Return [X, Y] of the center of cell containing provided text 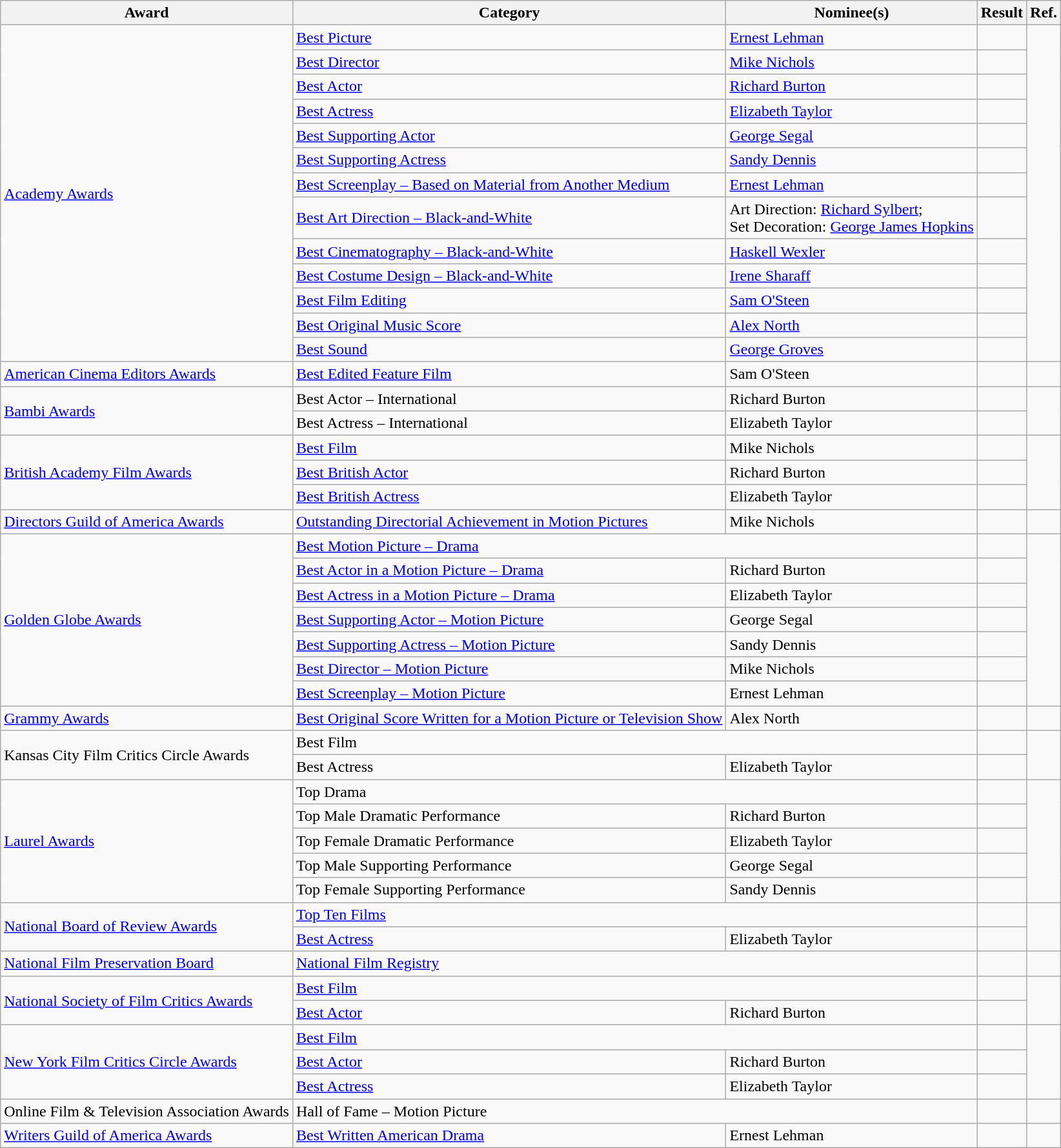
Best Screenplay – Based on Material from Another Medium [509, 185]
National Film Preservation Board [147, 963]
Best Motion Picture – Drama [635, 546]
Art Direction: Richard Sylbert; Set Decoration: George James Hopkins [852, 218]
Best Actor in a Motion Picture – Drama [509, 570]
Best British Actress [509, 497]
Academy Awards [147, 194]
Best Edited Feature Film [509, 374]
Bambi Awards [147, 411]
Best British Actor [509, 472]
Best Actress in a Motion Picture – Drama [509, 595]
George Groves [852, 350]
Best Actor – International [509, 399]
Best Art Direction – Black-and-White [509, 218]
Top Female Dramatic Performance [509, 841]
Best Costume Design – Black-and-White [509, 276]
Writers Guild of America Awards [147, 1136]
New York Film Critics Circle Awards [147, 1062]
Kansas City Film Critics Circle Awards [147, 755]
Top Male Dramatic Performance [509, 816]
National Film Registry [635, 963]
National Board of Review Awards [147, 927]
Best Sound [509, 350]
Hall of Fame – Motion Picture [635, 1111]
Outstanding Directorial Achievement in Motion Pictures [509, 521]
Nominee(s) [852, 13]
Result [1002, 13]
Top Male Supporting Performance [509, 865]
Best Director [509, 62]
Laurel Awards [147, 841]
Best Film Editing [509, 300]
Best Original Score Written for a Motion Picture or Television Show [509, 718]
Ref. [1044, 13]
National Society of Film Critics Awards [147, 1000]
Grammy Awards [147, 718]
Golden Globe Awards [147, 619]
Best Original Music Score [509, 325]
Best Written American Drama [509, 1136]
Best Screenplay – Motion Picture [509, 693]
Best Supporting Actress [509, 160]
Top Female Supporting Performance [509, 890]
Best Director – Motion Picture [509, 669]
British Academy Film Awards [147, 472]
American Cinema Editors Awards [147, 374]
Best Picture [509, 37]
Top Ten Films [635, 914]
Best Actress – International [509, 423]
Category [509, 13]
Award [147, 13]
Best Supporting Actress – Motion Picture [509, 644]
Haskell Wexler [852, 251]
Directors Guild of America Awards [147, 521]
Irene Sharaff [852, 276]
Online Film & Television Association Awards [147, 1111]
Best Cinematography – Black-and-White [509, 251]
Best Supporting Actor [509, 136]
Best Supporting Actor – Motion Picture [509, 619]
Top Drama [635, 792]
